Provide the (x, y) coordinate of the cell's center where the given text is located.  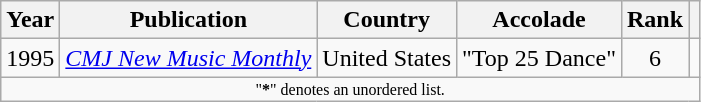
CMJ New Music Monthly (188, 58)
Year (30, 20)
"*" denotes an unordered list. (350, 89)
Country (387, 20)
Rank (654, 20)
Accolade (540, 20)
1995 (30, 58)
6 (654, 58)
"Top 25 Dance" (540, 58)
United States (387, 58)
Publication (188, 20)
